Locate the cell with the specified text and output its [x, y] center coordinate. 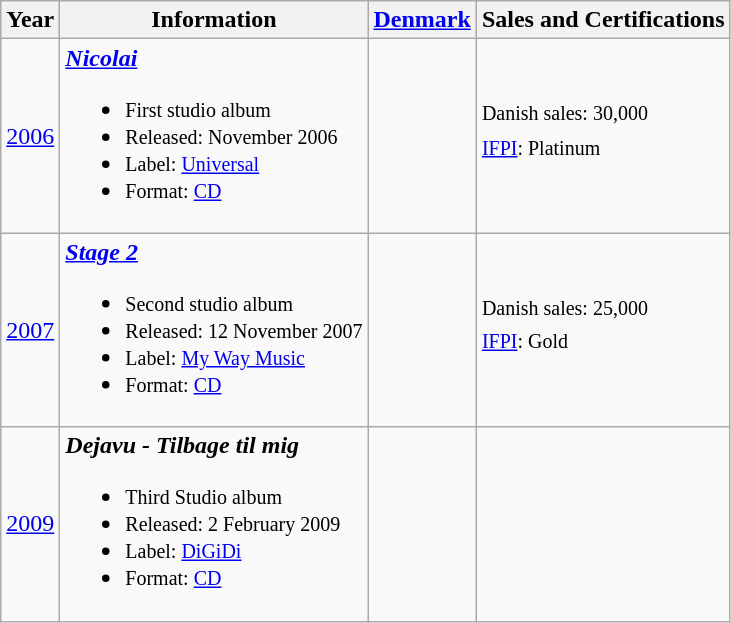
Stage 2Second studio albumReleased: 12 November 2007Label: My Way MusicFormat: CD [214, 330]
2006 [30, 136]
Dejavu - Tilbage til migThird Studio albumReleased: 2 February 2009Label: DiGiDiFormat: CD [214, 524]
Danish sales: 30,000 IFPI: Platinum [603, 136]
Denmark [422, 20]
2009 [30, 524]
Information [214, 20]
Danish sales: 25,000 IFPI: Gold [603, 330]
Year [30, 20]
NicolaiFirst studio albumReleased: November 2006Label: UniversalFormat: CD [214, 136]
2007 [30, 330]
Sales and Certifications [603, 20]
